From the cell containing the given text, extract its center point as (x, y) coordinate. 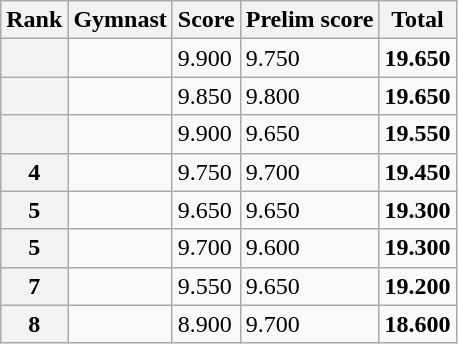
9.850 (206, 96)
19.550 (418, 134)
Total (418, 20)
9.550 (206, 286)
7 (34, 286)
Score (206, 20)
19.450 (418, 172)
9.800 (310, 96)
Prelim score (310, 20)
8.900 (206, 324)
9.600 (310, 248)
19.200 (418, 286)
Gymnast (120, 20)
18.600 (418, 324)
Rank (34, 20)
4 (34, 172)
8 (34, 324)
